Capture the cell that displays the provided text and extract its (x, y) central coordinate. 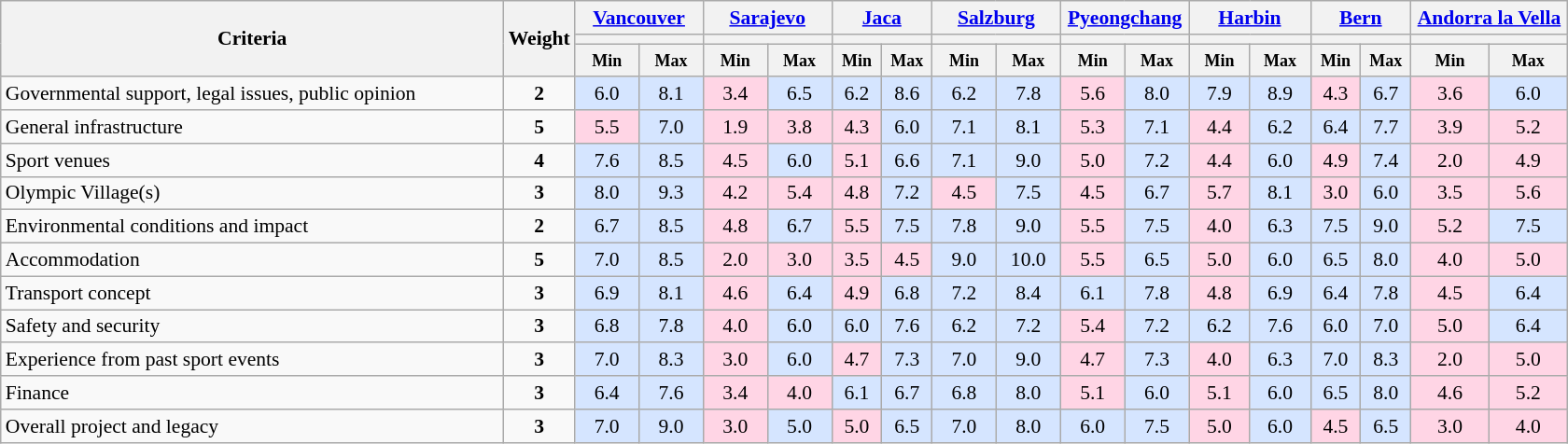
Finance (252, 393)
Olympic Village(s) (252, 193)
5.3 (1092, 127)
4 (539, 160)
Overall project and legacy (252, 426)
Environmental conditions and impact (252, 227)
Experience from past sport events (252, 360)
3.6 (1450, 94)
1.9 (735, 127)
Salzburg (997, 18)
5.7 (1219, 193)
6.6 (907, 160)
Accommodation (252, 260)
Sport venues (252, 160)
Pyeongchang (1125, 18)
Jaca (882, 18)
8.4 (1029, 293)
General infrastructure (252, 127)
8.6 (907, 94)
Transport concept (252, 293)
Harbin (1250, 18)
9.3 (672, 193)
3.8 (799, 127)
7.7 (1386, 127)
Weight (539, 39)
Vancouver (639, 18)
Governmental support, legal issues, public opinion (252, 94)
Bern (1361, 18)
Criteria (252, 39)
Sarajevo (767, 18)
7.9 (1219, 94)
Safety and security (252, 326)
3.9 (1450, 127)
10.0 (1029, 260)
7.4 (1386, 160)
4.2 (735, 193)
Andorra la Vella (1490, 18)
8.9 (1281, 94)
